Return (x, y) of the center of cell containing provided text 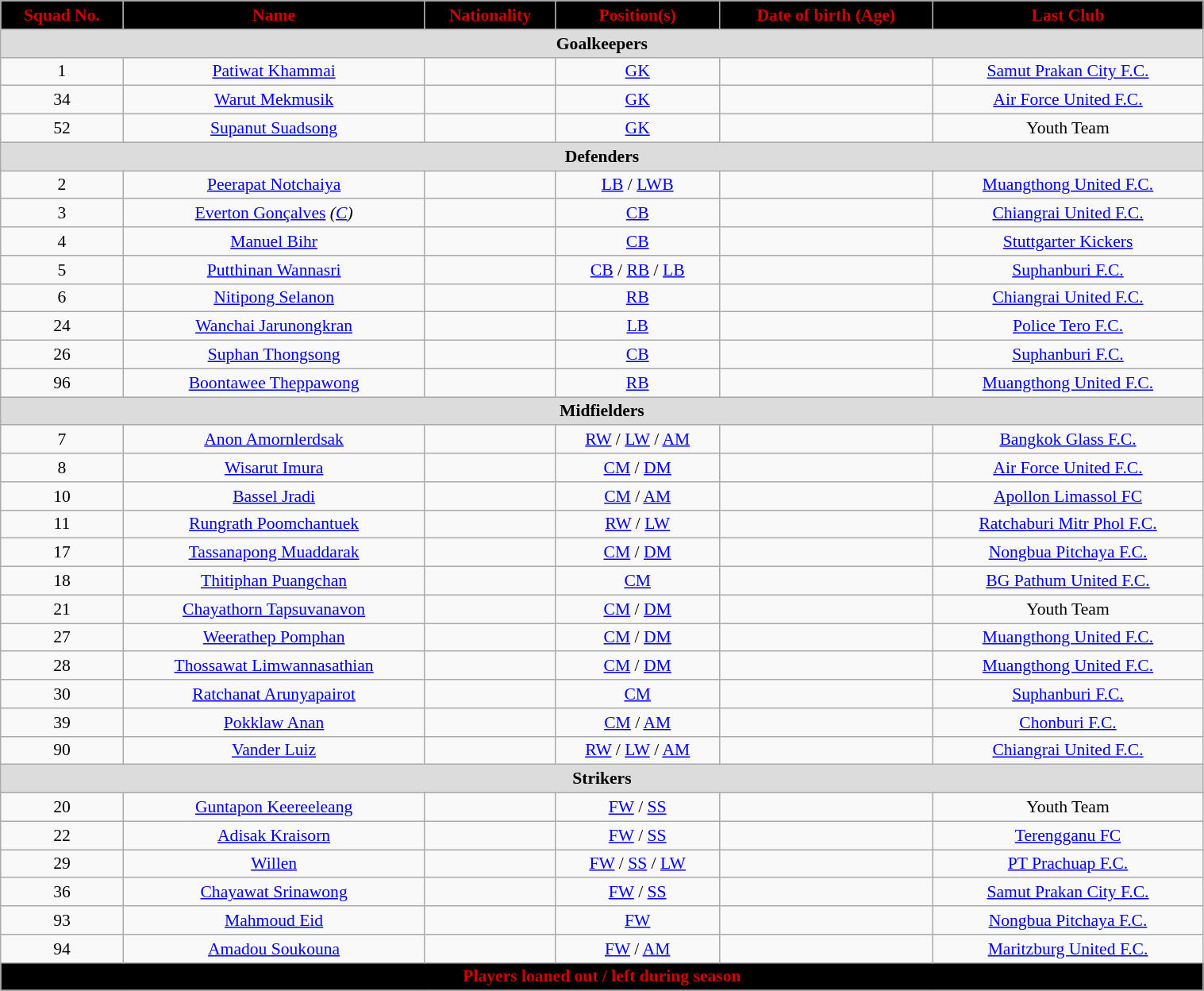
Willen (274, 864)
Adisak Kraisorn (274, 835)
Boontawee Theppawong (274, 383)
BG Pathum United F.C. (1068, 581)
Goalkeepers (602, 44)
Police Tero F.C. (1068, 326)
Mahmoud Eid (274, 920)
3 (62, 214)
Apollon Limassol FC (1068, 496)
Terengganu FC (1068, 835)
30 (62, 694)
Maritzburg United F.C. (1068, 949)
PT Prachuap F.C. (1068, 864)
Patiwat Khammai (274, 71)
7 (62, 440)
Suphan Thongsong (274, 355)
Nationality (490, 15)
Midfielders (602, 411)
Rungrath Poomchantuek (274, 524)
Weerathep Pomphan (274, 638)
6 (62, 298)
Nitipong Selanon (274, 298)
34 (62, 100)
Position(s) (638, 15)
Bangkok Glass F.C. (1068, 440)
RW / LW (638, 524)
Thitiphan Puangchan (274, 581)
Wisarut Imura (274, 468)
2 (62, 185)
Manuel Bihr (274, 241)
27 (62, 638)
Ratchanat Arunyapairot (274, 694)
FW / AM (638, 949)
10 (62, 496)
36 (62, 893)
Putthinan Wannasri (274, 270)
Pokklaw Anan (274, 723)
Date of birth (Age) (826, 15)
Thossawat Limwannasathian (274, 666)
5 (62, 270)
26 (62, 355)
Anon Amornlerdsak (274, 440)
Chayawat Srinawong (274, 893)
Chonburi F.C. (1068, 723)
39 (62, 723)
Stuttgarter Kickers (1068, 241)
96 (62, 383)
24 (62, 326)
94 (62, 949)
Warut Mekmusik (274, 100)
Tassanapong Muaddarak (274, 553)
4 (62, 241)
FW (638, 920)
Squad No. (62, 15)
28 (62, 666)
Ratchaburi Mitr Phol F.C. (1068, 524)
Wanchai Jarunongkran (274, 326)
52 (62, 129)
CB / RB / LB (638, 270)
Chayathorn Tapsuvanavon (274, 609)
Last Club (1068, 15)
Players loaned out / left during season (602, 977)
90 (62, 750)
Bassel Jradi (274, 496)
1 (62, 71)
21 (62, 609)
20 (62, 808)
29 (62, 864)
Supanut Suadsong (274, 129)
22 (62, 835)
LB (638, 326)
93 (62, 920)
Defenders (602, 156)
11 (62, 524)
Vander Luiz (274, 750)
17 (62, 553)
Amadou Soukouna (274, 949)
Guntapon Keereeleang (274, 808)
Everton Gonçalves (C) (274, 214)
FW / SS / LW (638, 864)
Name (274, 15)
Peerapat Notchaiya (274, 185)
LB / LWB (638, 185)
18 (62, 581)
8 (62, 468)
Strikers (602, 779)
